Output the (X, Y) coordinate of the center of the cell containing the given text.  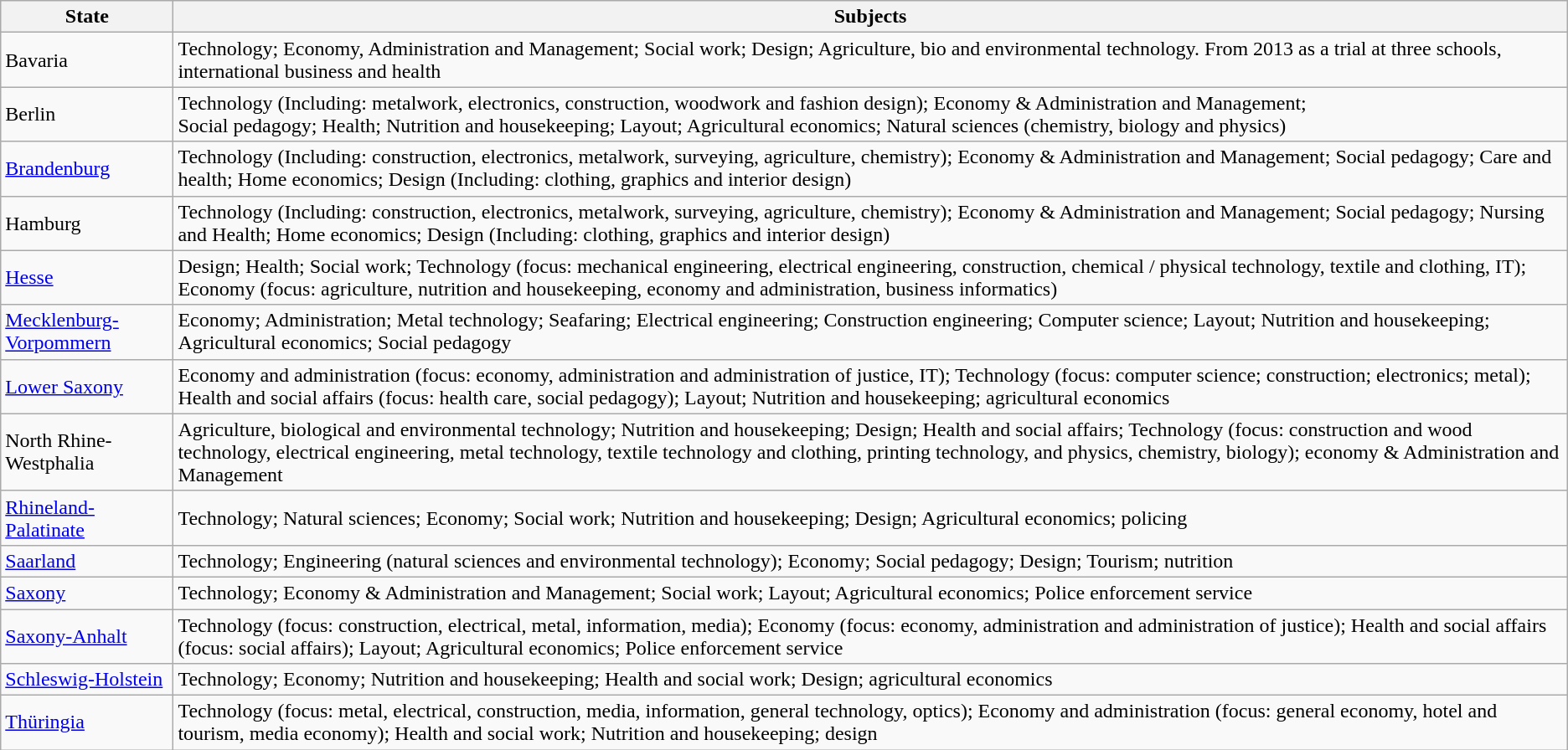
Technology; Engineering (natural sciences and environmental technology); Economy; Social pedagogy; Design; Tourism; nutrition (870, 561)
Saxony (87, 593)
Schleswig-Holstein (87, 680)
Brandenburg (87, 169)
Hamburg (87, 223)
Technology; Natural sciences; Economy; Social work; Nutrition and housekeeping; Design; Agricultural economics; policing (870, 517)
Mecklenburg-Vorpommern (87, 331)
Berlin (87, 114)
Saarland (87, 561)
Lower Saxony (87, 387)
Saxony-Anhalt (87, 636)
Subjects (870, 17)
North Rhine-Westphalia (87, 452)
Thüringia (87, 723)
Rhineland-Palatinate (87, 517)
Technology; Economy; Nutrition and housekeeping; Health and social work; Design; agricultural economics (870, 680)
Hesse (87, 278)
Technology; Economy & Administration and Management; Social work; Layout; Agricultural economics; Police enforcement service (870, 593)
State (87, 17)
Bavaria (87, 60)
